Detect which cell encompasses the target text, then output its (x, y) center coordinate. 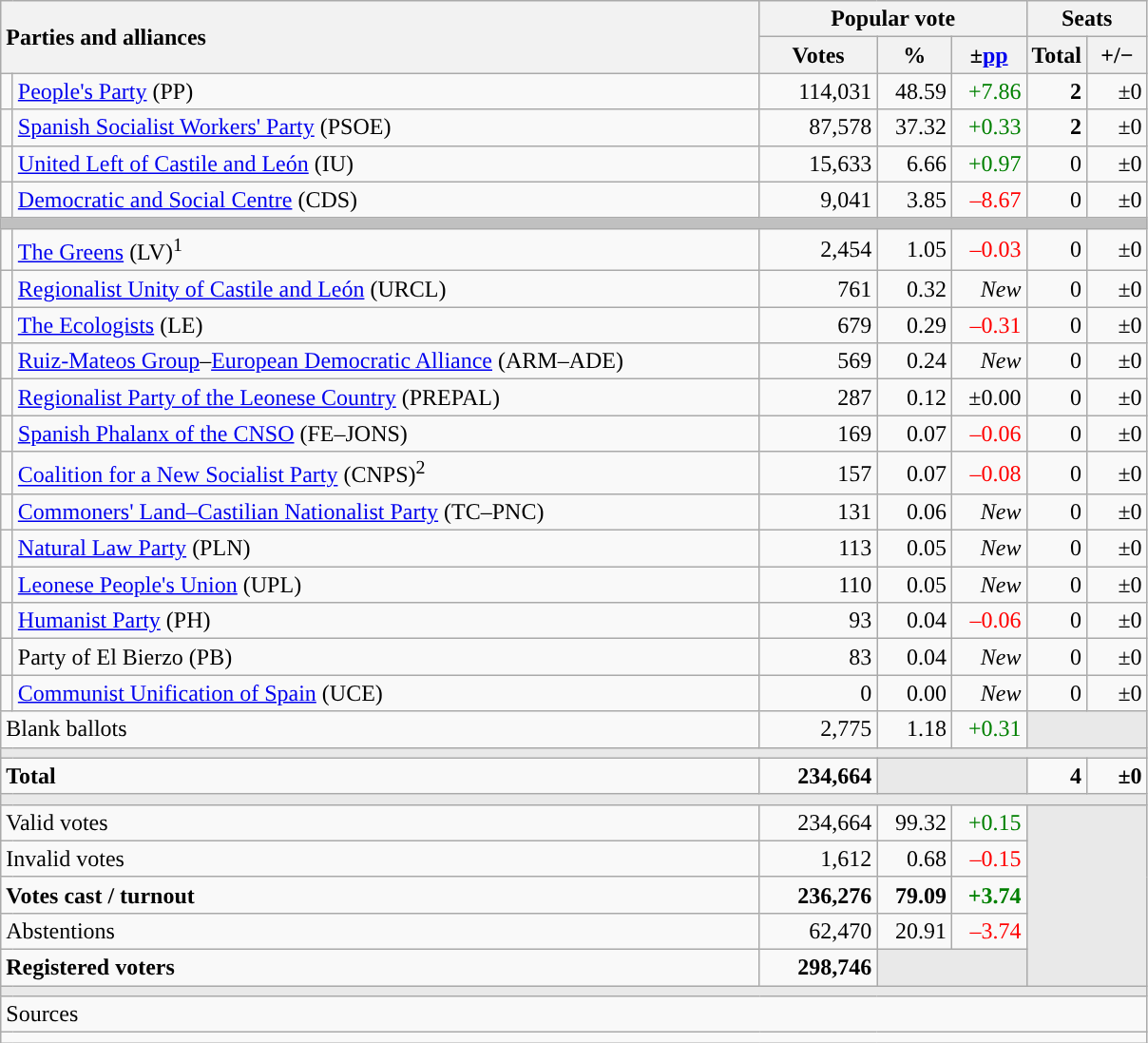
% (914, 55)
±0.00 (988, 397)
–0.03 (988, 249)
Sources (574, 1014)
Regionalist Unity of Castile and León (URCL) (386, 289)
Abstentions (380, 931)
48.59 (914, 91)
0.12 (914, 397)
Ruiz-Mateos Group–European Democratic Alliance (ARM–ADE) (386, 361)
–8.67 (988, 200)
236,276 (818, 895)
83 (818, 657)
–3.74 (988, 931)
Registered voters (380, 967)
–0.15 (988, 859)
37.32 (914, 127)
3.85 (914, 200)
169 (818, 434)
131 (818, 512)
6.66 (914, 164)
Humanist Party (PH) (386, 621)
1.18 (914, 729)
79.09 (914, 895)
+7.86 (988, 91)
Natural Law Party (PLN) (386, 549)
0.68 (914, 859)
+0.31 (988, 729)
99.32 (914, 822)
The Ecologists (LE) (386, 325)
157 (818, 473)
The Greens (LV)1 (386, 249)
87,578 (818, 127)
113 (818, 549)
15,633 (818, 164)
Votes cast / turnout (380, 895)
Valid votes (380, 822)
761 (818, 289)
±pp (988, 55)
Leonese People's Union (UPL) (386, 585)
Commoners' Land–Castilian Nationalist Party (TC–PNC) (386, 512)
114,031 (818, 91)
+3.74 (988, 895)
20.91 (914, 931)
0.29 (914, 325)
1.05 (914, 249)
+0.33 (988, 127)
569 (818, 361)
298,746 (818, 967)
Popular vote (893, 19)
–0.08 (988, 473)
–0.31 (988, 325)
0.32 (914, 289)
2,454 (818, 249)
Blank ballots (380, 729)
679 (818, 325)
+/− (1118, 55)
People's Party (PP) (386, 91)
4 (1057, 776)
0.24 (914, 361)
United Left of Castile and León (IU) (386, 164)
Invalid votes (380, 859)
Seats (1087, 19)
Regionalist Party of the Leonese Country (PREPAL) (386, 397)
Democratic and Social Centre (CDS) (386, 200)
Spanish Socialist Workers' Party (PSOE) (386, 127)
+0.97 (988, 164)
287 (818, 397)
Communist Unification of Spain (UCE) (386, 693)
Votes (818, 55)
93 (818, 621)
Parties and alliances (380, 37)
Spanish Phalanx of the CNSO (FE–JONS) (386, 434)
+0.15 (988, 822)
0.06 (914, 512)
9,041 (818, 200)
Party of El Bierzo (PB) (386, 657)
2,775 (818, 729)
62,470 (818, 931)
Coalition for a New Socialist Party (CNPS)2 (386, 473)
110 (818, 585)
1,612 (818, 859)
0.00 (914, 693)
